Locate the cell with the specified text and output its [x, y] center coordinate. 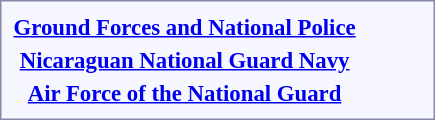
Ground Forces and National Police [184, 27]
Air Force of the National Guard [184, 93]
Nicaraguan National Guard Navy [184, 60]
